Capture the cell that displays the provided text and extract its (X, Y) central coordinate. 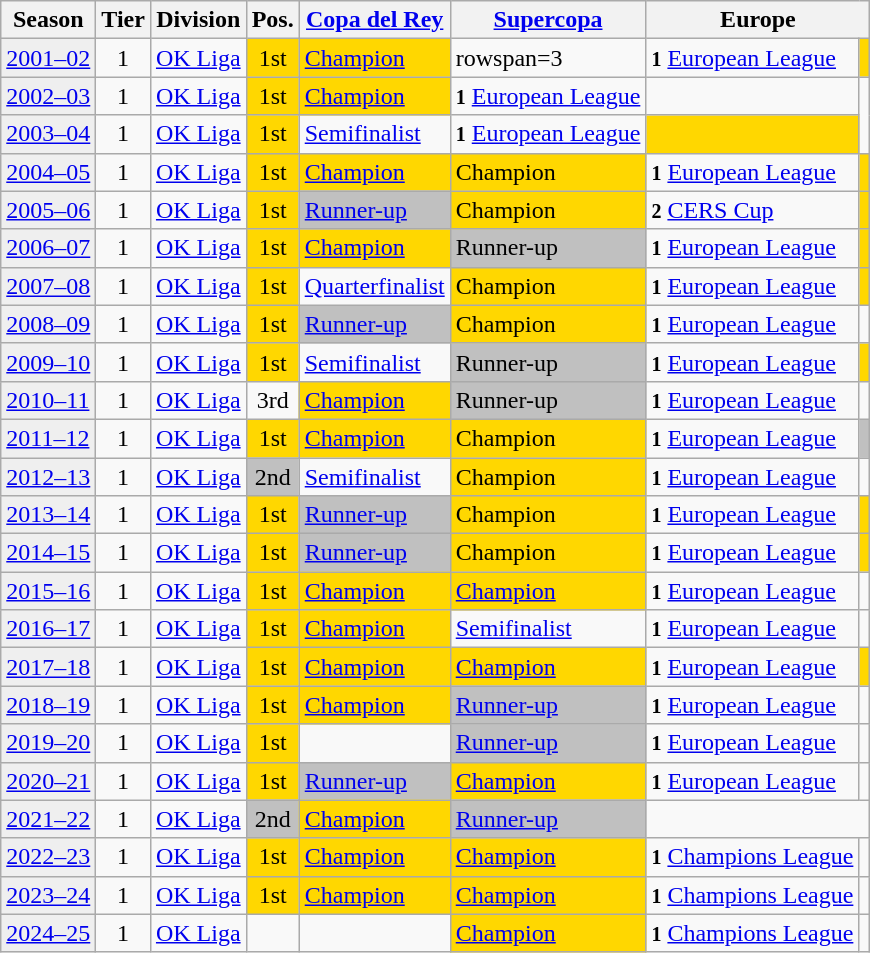
2010–11 (48, 400)
Tier (124, 20)
2007–08 (48, 286)
2005–06 (48, 210)
2018–19 (48, 705)
2004–05 (48, 172)
3rd (272, 400)
Supercopa (548, 20)
Europe (758, 20)
2008–09 (48, 324)
2015–16 (48, 591)
2021–22 (48, 819)
2012–13 (48, 477)
2022–23 (48, 857)
2024–25 (48, 933)
Division (198, 20)
2 CERS Cup (752, 210)
2002–03 (48, 96)
2013–14 (48, 515)
Season (48, 20)
2014–15 (48, 553)
2020–21 (48, 781)
rowspan=3 (548, 58)
Pos. (272, 20)
2023–24 (48, 895)
2006–07 (48, 248)
2016–17 (48, 629)
2017–18 (48, 667)
2019–20 (48, 743)
Quarterfinalist (374, 286)
2011–12 (48, 438)
Copa del Rey (374, 20)
2003–04 (48, 134)
2001–02 (48, 58)
2009–10 (48, 362)
